From the cell containing the given text, extract its center point as (x, y) coordinate. 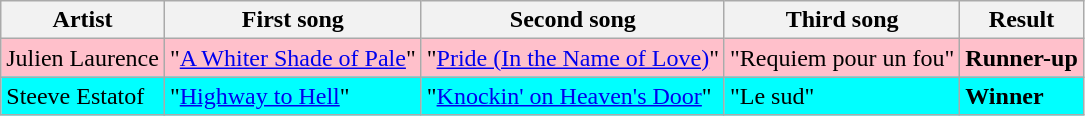
Second song (572, 20)
"Knockin' on Heaven's Door" (572, 96)
Julien Laurence (83, 58)
"Highway to Hell" (292, 96)
Runner-up (1022, 58)
"Le sud" (842, 96)
First song (292, 20)
Steeve Estatof (83, 96)
"Pride (In the Name of Love)" (572, 58)
"A Whiter Shade of Pale" (292, 58)
Result (1022, 20)
Winner (1022, 96)
"Requiem pour un fou" (842, 58)
Third song (842, 20)
Artist (83, 20)
